Capture the cell that displays the provided text and extract its [X, Y] central coordinate. 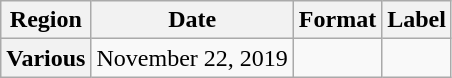
Various [46, 58]
Region [46, 20]
November 22, 2019 [192, 58]
Date [192, 20]
Label [417, 20]
Format [337, 20]
